Detect which cell encompasses the target text, then output its (x, y) center coordinate. 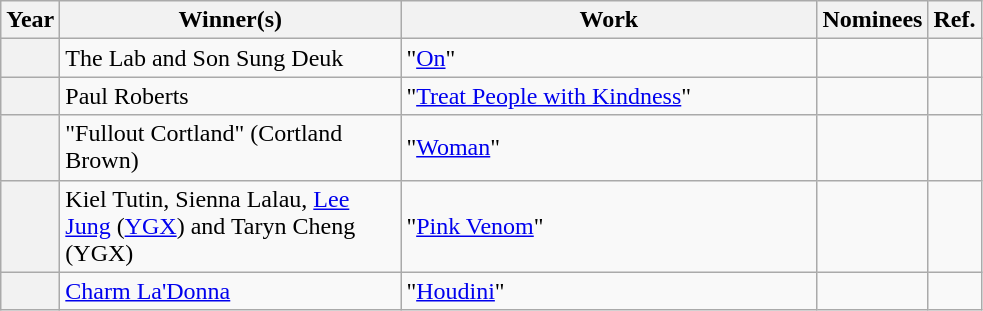
Charm La'Donna (230, 291)
"Pink Venom" (609, 226)
"Houdini" (609, 291)
Nominees (872, 20)
Work (609, 20)
Winner(s) (230, 20)
"On" (609, 58)
The Lab and Son Sung Deuk (230, 58)
Ref. (954, 20)
Paul Roberts (230, 96)
"Woman" (609, 148)
"Treat People with Kindness" (609, 96)
Year (30, 20)
"Fullout Cortland" (Cortland Brown) (230, 148)
Kiel Tutin, Sienna Lalau, Lee Jung (YGX) and Taryn Cheng (YGX) (230, 226)
